Extract the (x, y) coordinate from the center of the cell holding the provided text.  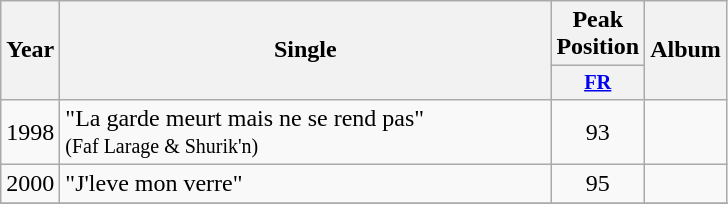
Year (30, 50)
"La garde meurt mais ne se rend pas" (Faf Larage & Shurik'n) (306, 132)
Single (306, 50)
Peak Position (598, 34)
95 (598, 184)
Album (686, 50)
1998 (30, 132)
2000 (30, 184)
"J'leve mon verre" (306, 184)
FR (598, 83)
93 (598, 132)
